Determine the (x, y) coordinate at the center of the cell enclosing the given text.  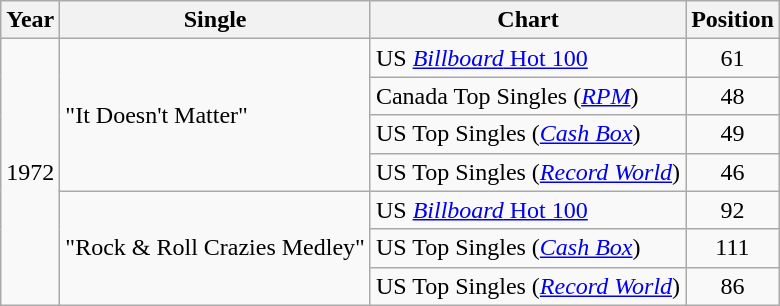
61 (733, 58)
Chart (528, 20)
"It Doesn't Matter" (216, 115)
48 (733, 96)
"Rock & Roll Crazies Medley" (216, 248)
Single (216, 20)
111 (733, 248)
Position (733, 20)
49 (733, 134)
86 (733, 286)
Year (30, 20)
Canada Top Singles (RPM) (528, 96)
92 (733, 210)
46 (733, 172)
1972 (30, 172)
